Identify which cell holds the provided text, then report its [X, Y] central coordinate. 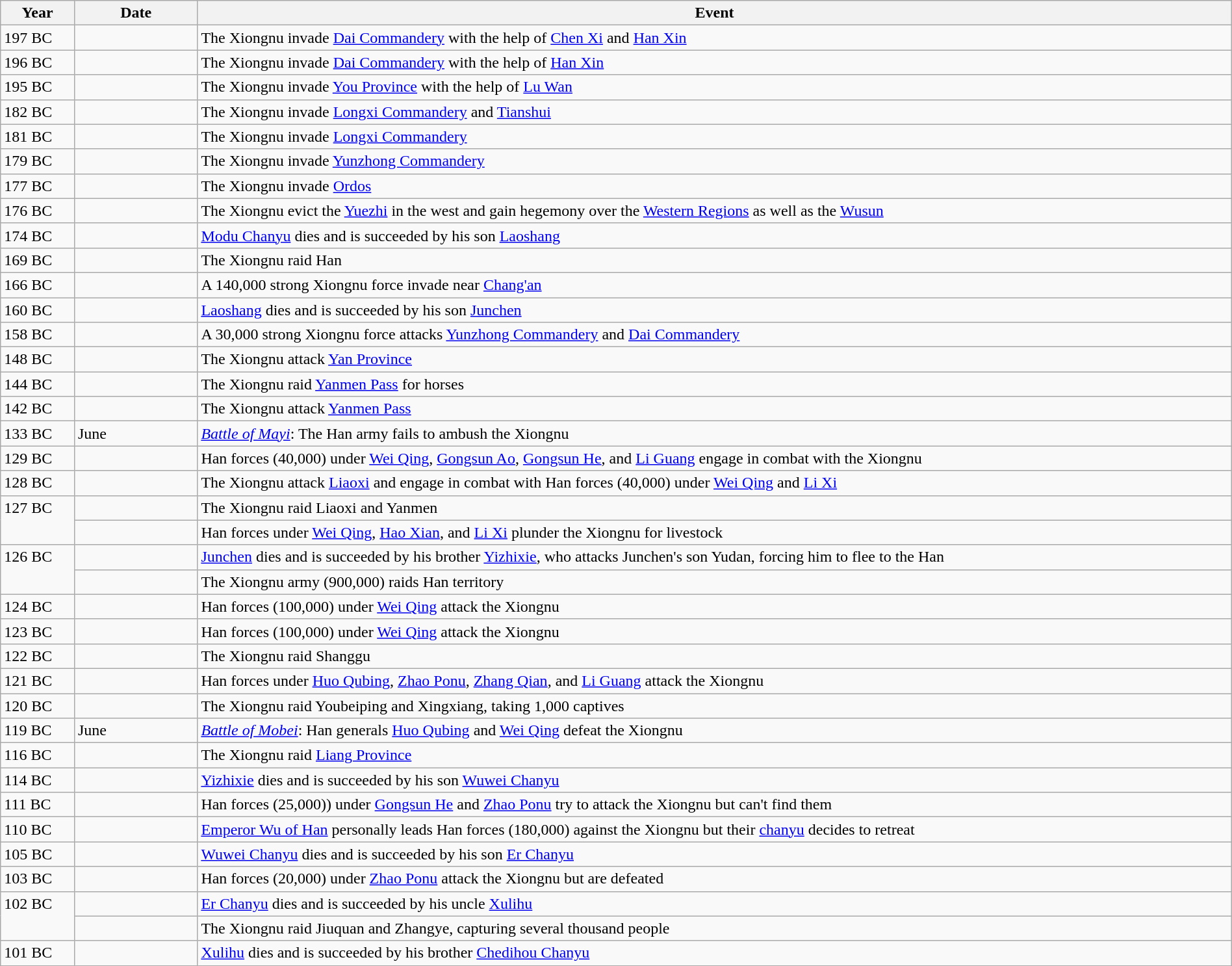
The Xiongnu attack Yanmen Pass [715, 409]
Wuwei Chanyu dies and is succeeded by his son Er Chanyu [715, 854]
179 BC [38, 161]
Xulihu dies and is succeeded by his brother Chedihou Chanyu [715, 953]
The Xiongnu invade Yunzhong Commandery [715, 161]
The Xiongnu raid Youbeiping and Xingxiang, taking 1,000 captives [715, 705]
102 BC [38, 916]
123 BC [38, 631]
110 BC [38, 829]
Junchen dies and is succeeded by his brother Yizhixie, who attacks Junchen's son Yudan, forcing him to flee to the Han [715, 557]
166 BC [38, 285]
Yizhixie dies and is succeeded by his son Wuwei Chanyu [715, 780]
119 BC [38, 731]
127 BC [38, 520]
Date [135, 13]
142 BC [38, 409]
124 BC [38, 607]
177 BC [38, 186]
176 BC [38, 211]
Emperor Wu of Han personally leads Han forces (180,000) against the Xiongnu but their chanyu decides to retreat [715, 829]
160 BC [38, 310]
116 BC [38, 755]
Han forces (25,000)) under Gongsun He and Zhao Ponu try to attack the Xiongnu but can't find them [715, 805]
158 BC [38, 335]
The Xiongnu raid Jiuquan and Zhangye, capturing several thousand people [715, 928]
The Xiongnu attack Yan Province [715, 359]
The Xiongnu attack Liaoxi and engage in combat with Han forces (40,000) under Wei Qing and Li Xi [715, 483]
Year [38, 13]
The Xiongnu raid Shanggu [715, 656]
A 30,000 strong Xiongnu force attacks Yunzhong Commandery and Dai Commandery [715, 335]
103 BC [38, 879]
The Xiongnu raid Liaoxi and Yanmen [715, 508]
144 BC [38, 384]
Event [715, 13]
The Xiongnu invade You Province with the help of Lu Wan [715, 87]
196 BC [38, 62]
The Xiongnu invade Ordos [715, 186]
Han forces (40,000) under Wei Qing, Gongsun Ao, Gongsun He, and Li Guang engage in combat with the Xiongnu [715, 458]
Han forces under Huo Qubing, Zhao Ponu, Zhang Qian, and Li Guang attack the Xiongnu [715, 681]
195 BC [38, 87]
Er Chanyu dies and is succeeded by his uncle Xulihu [715, 904]
169 BC [38, 260]
197 BC [38, 38]
The Xiongnu invade Dai Commandery with the help of Han Xin [715, 62]
The Xiongnu raid Yanmen Pass for horses [715, 384]
The Xiongnu raid Liang Province [715, 755]
Laoshang dies and is succeeded by his son Junchen [715, 310]
Modu Chanyu dies and is succeeded by his son Laoshang [715, 235]
121 BC [38, 681]
Battle of Mobei: Han generals Huo Qubing and Wei Qing defeat the Xiongnu [715, 731]
114 BC [38, 780]
Battle of Mayi: The Han army fails to ambush the Xiongnu [715, 434]
111 BC [38, 805]
105 BC [38, 854]
The Xiongnu evict the Yuezhi in the west and gain hegemony over the Western Regions as well as the Wusun [715, 211]
The Xiongnu invade Dai Commandery with the help of Chen Xi and Han Xin [715, 38]
182 BC [38, 112]
174 BC [38, 235]
133 BC [38, 434]
120 BC [38, 705]
Han forces under Wei Qing, Hao Xian, and Li Xi plunder the Xiongnu for livestock [715, 532]
A 140,000 strong Xiongnu force invade near Chang'an [715, 285]
101 BC [38, 953]
The Xiongnu raid Han [715, 260]
129 BC [38, 458]
Han forces (20,000) under Zhao Ponu attack the Xiongnu but are defeated [715, 879]
122 BC [38, 656]
126 BC [38, 569]
The Xiongnu invade Longxi Commandery and Tianshui [715, 112]
181 BC [38, 137]
128 BC [38, 483]
148 BC [38, 359]
The Xiongnu army (900,000) raids Han territory [715, 582]
The Xiongnu invade Longxi Commandery [715, 137]
